Provide the (x, y) coordinate of the cell's center where the given text is located.  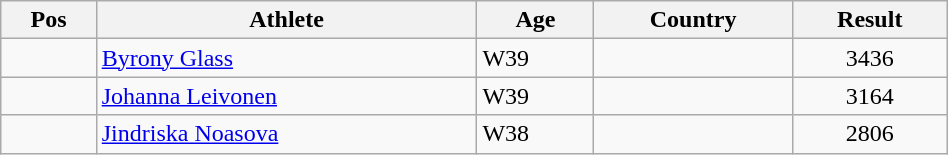
Age (536, 20)
3436 (870, 58)
3164 (870, 96)
Country (693, 20)
Athlete (286, 20)
Johanna Leivonen (286, 96)
Byrony Glass (286, 58)
Jindriska Noasova (286, 134)
Pos (48, 20)
Result (870, 20)
2806 (870, 134)
W38 (536, 134)
